Pinpoint the cell where the given text exists, returning its [X, Y] midpoint coordinate. 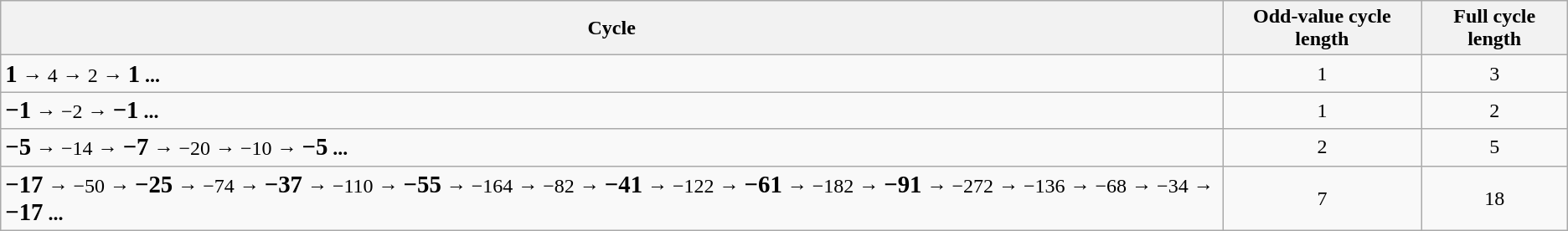
Full cycle length [1494, 28]
−1 → −2 → −1 ... [611, 110]
5 [1494, 147]
−17 → −50 → −25 → −74 → −37 → −110 → −55 → −164 → −82 → −41 → −122 → −61 → −182 → −91 → −272 → −136 → −68 → −34 → −17 ... [611, 198]
1 → 4 → 2 → 1 ... [611, 74]
3 [1494, 74]
−5 → −14 → −7 → −20 → −10 → −5 ... [611, 147]
Cycle [611, 28]
7 [1323, 198]
Odd-value cycle length [1323, 28]
18 [1494, 198]
